Provide the [X, Y] coordinate of the cell's center where the given text is located.  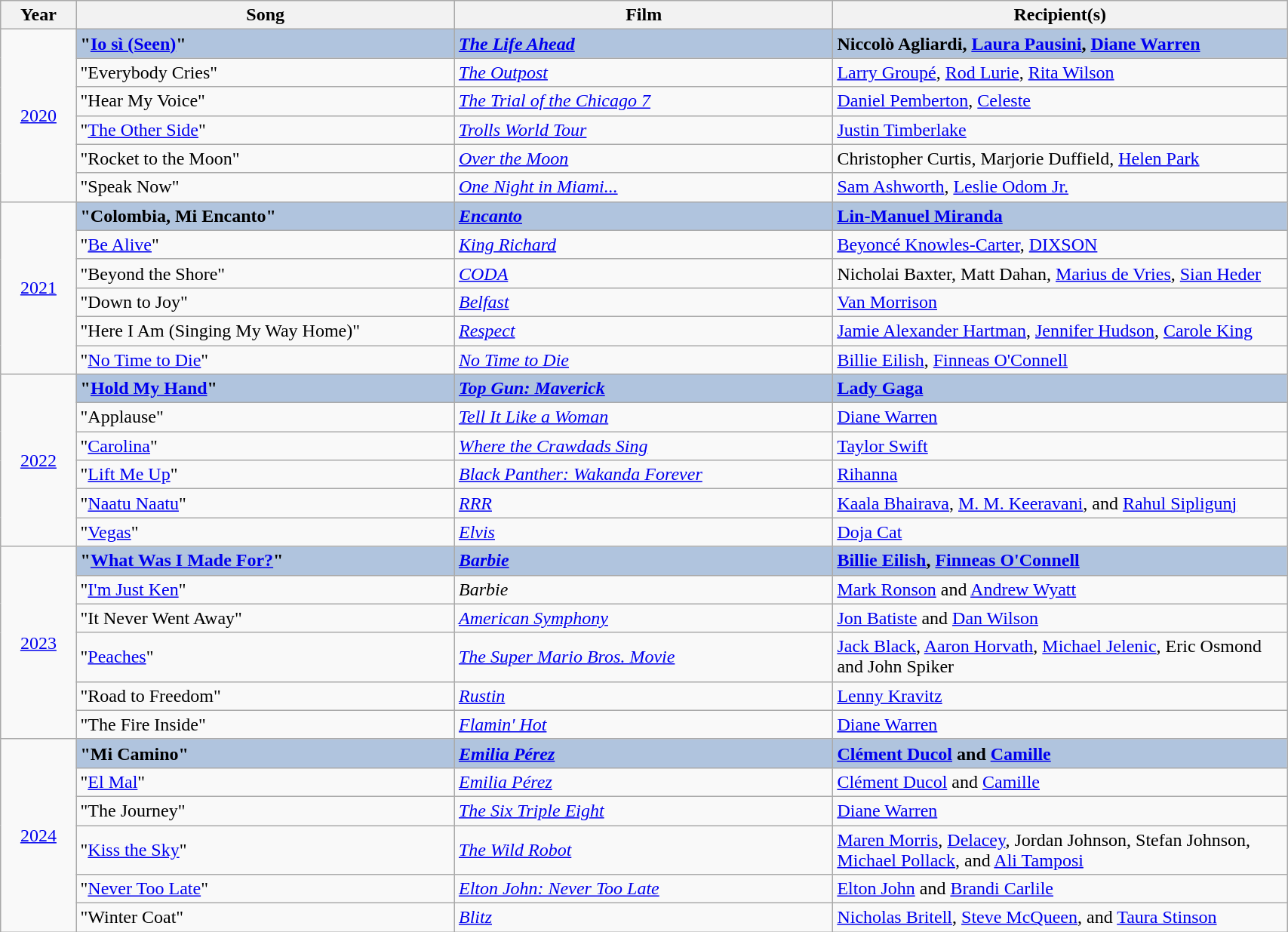
"Colombia, Mi Encanto" [266, 216]
Taylor Swift [1060, 446]
Respect [643, 331]
Doja Cat [1060, 532]
Maren Morris, Delacey, Jordan Johnson, Stefan Johnson, Michael Pollack, and Ali Tamposi [1060, 850]
"The Other Side" [266, 130]
2021 [38, 288]
"Be Alive" [266, 245]
"Vegas" [266, 532]
"Road to Freedom" [266, 696]
The Life Ahead [643, 44]
Larry Groupé, Rod Lurie, Rita Wilson [1060, 72]
"Peaches" [266, 657]
Lenny Kravitz [1060, 696]
Elton John: Never Too Late [643, 889]
Year [38, 15]
The Super Mario Bros. Movie [643, 657]
Black Panther: Wakanda Forever [643, 475]
"Kiss the Sky" [266, 850]
King Richard [643, 245]
Van Morrison [1060, 302]
"Lift Me Up" [266, 475]
Sam Ashworth, Leslie Odom Jr. [1060, 187]
The Outpost [643, 72]
American Symphony [643, 618]
Belfast [643, 302]
Nicholas Britell, Steve McQueen, and Taura Stinson [1060, 918]
Song [266, 15]
Justin Timberlake [1060, 130]
Rustin [643, 696]
The Wild Robot [643, 850]
Jon Batiste and Dan Wilson [1060, 618]
Niccolò Agliardi, Laura Pausini, Diane Warren [1060, 44]
"Carolina" [266, 446]
Blitz [643, 918]
Top Gun: Maverick [643, 389]
Jamie Alexander Hartman, Jennifer Hudson, Carole King [1060, 331]
"El Mal" [266, 782]
RRR [643, 503]
Elton John and Brandi Carlile [1060, 889]
Jack Black, Aaron Horvath, Michael Jelenic, Eric Osmond and John Spiker [1060, 657]
"Never Too Late" [266, 889]
Elvis [643, 532]
"Io sì (Seen)" [266, 44]
"I'm Just Ken" [266, 589]
Film [643, 15]
2020 [38, 115]
"Hold My Hand" [266, 389]
2024 [38, 835]
Over the Moon [643, 158]
2022 [38, 460]
"Naatu Naatu" [266, 503]
Kaala Bhairava, M. M. Keeravani, and Rahul Sipligunj [1060, 503]
Lady Gaga [1060, 389]
"The Journey" [266, 811]
Tell It Like a Woman [643, 417]
"Winter Coat" [266, 918]
"It Never Went Away" [266, 618]
"Hear My Voice" [266, 101]
"Everybody Cries" [266, 72]
"The Fire Inside" [266, 724]
"Mi Camino" [266, 753]
"No Time to Die" [266, 360]
Encanto [643, 216]
Beyoncé Knowles-Carter, DIXSON [1060, 245]
Lin-Manuel Miranda [1060, 216]
Rihanna [1060, 475]
Flamin' Hot [643, 724]
Recipient(s) [1060, 15]
"Down to Joy" [266, 302]
"Beyond the Shore" [266, 273]
"Rocket to the Moon" [266, 158]
No Time to Die [643, 360]
"Here I Am (Singing My Way Home)" [266, 331]
Mark Ronson and Andrew Wyatt [1060, 589]
"What Was I Made For?" [266, 561]
"Applause" [266, 417]
CODA [643, 273]
The Trial of the Chicago 7 [643, 101]
Trolls World Tour [643, 130]
Daniel Pemberton, Celeste [1060, 101]
One Night in Miami... [643, 187]
"Speak Now" [266, 187]
2023 [38, 643]
Nicholai Baxter, Matt Dahan, Marius de Vries, Sian Heder [1060, 273]
Where the Crawdads Sing [643, 446]
The Six Triple Eight [643, 811]
Christopher Curtis, Marjorie Duffield, Helen Park [1060, 158]
